Provide the (X, Y) coordinate of the cell's center where the given text is located.  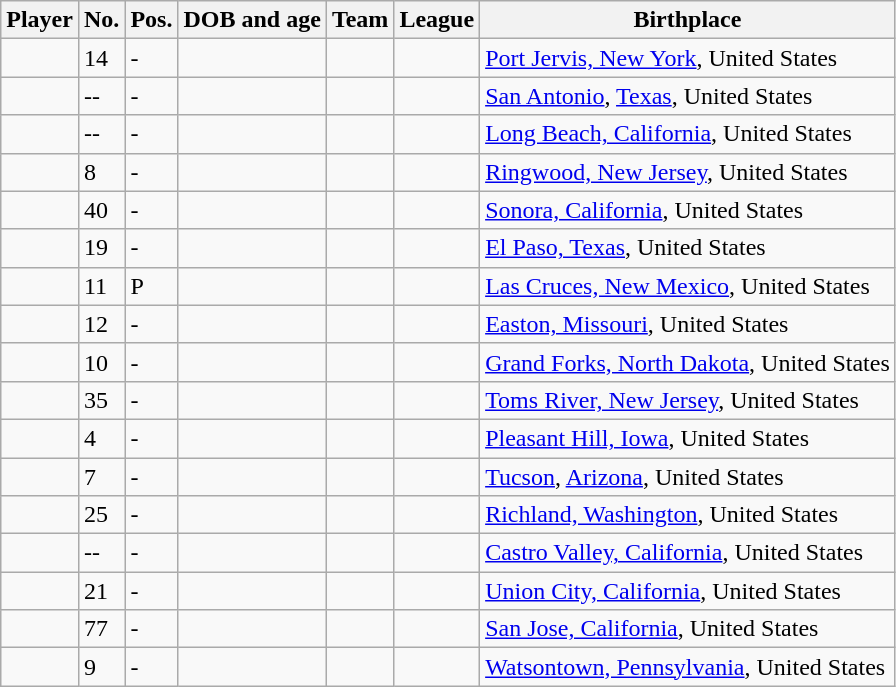
Sonora, California, United States (688, 210)
El Paso, Texas, United States (688, 248)
Tucson, Arizona, United States (688, 477)
DOB and age (252, 20)
Watsontown, Pennsylvania, United States (688, 667)
Las Cruces, New Mexico, United States (688, 286)
9 (101, 667)
4 (101, 438)
Team (360, 20)
35 (101, 400)
Castro Valley, California, United States (688, 553)
8 (101, 172)
P (152, 286)
11 (101, 286)
Ringwood, New Jersey, United States (688, 172)
Pleasant Hill, Iowa, United States (688, 438)
League (437, 20)
Easton, Missouri, United States (688, 324)
Union City, California, United States (688, 591)
San Jose, California, United States (688, 629)
40 (101, 210)
19 (101, 248)
12 (101, 324)
San Antonio, Texas, United States (688, 96)
Richland, Washington, United States (688, 515)
Toms River, New Jersey, United States (688, 400)
14 (101, 58)
Long Beach, California, United States (688, 134)
Birthplace (688, 20)
Port Jervis, New York, United States (688, 58)
21 (101, 591)
77 (101, 629)
10 (101, 362)
Pos. (152, 20)
Player (40, 20)
7 (101, 477)
Grand Forks, North Dakota, United States (688, 362)
No. (101, 20)
25 (101, 515)
